For the text-containing cell, return its midpoint in [x, y] coordinate format. 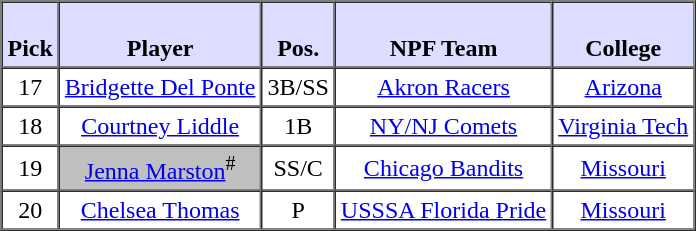
Courtney Liddle [160, 126]
17 [30, 88]
Bridgette Del Ponte [160, 88]
NY/NJ Comets [444, 126]
Chicago Bandits [444, 168]
19 [30, 168]
USSSA Florida Pride [444, 210]
1B [298, 126]
College [623, 35]
Player [160, 35]
Akron Racers [444, 88]
Virginia Tech [623, 126]
18 [30, 126]
Pick [30, 35]
3B/SS [298, 88]
P [298, 210]
SS/C [298, 168]
20 [30, 210]
Pos. [298, 35]
Chelsea Thomas [160, 210]
Jenna Marston# [160, 168]
NPF Team [444, 35]
Arizona [623, 88]
